Output the [X, Y] coordinate of the center of the cell containing the given text.  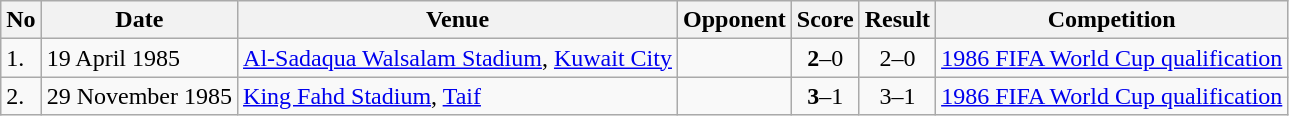
19 April 1985 [139, 58]
Result [897, 20]
No [21, 20]
2. [21, 96]
Score [825, 20]
29 November 1985 [139, 96]
1. [21, 58]
Date [139, 20]
Venue [458, 20]
Opponent [734, 20]
Al-Sadaqua Walsalam Stadium, Kuwait City [458, 58]
Competition [1112, 20]
King Fahd Stadium, Taif [458, 96]
